Find where the given text appears and provide that cell's center as (x, y) coordinate. 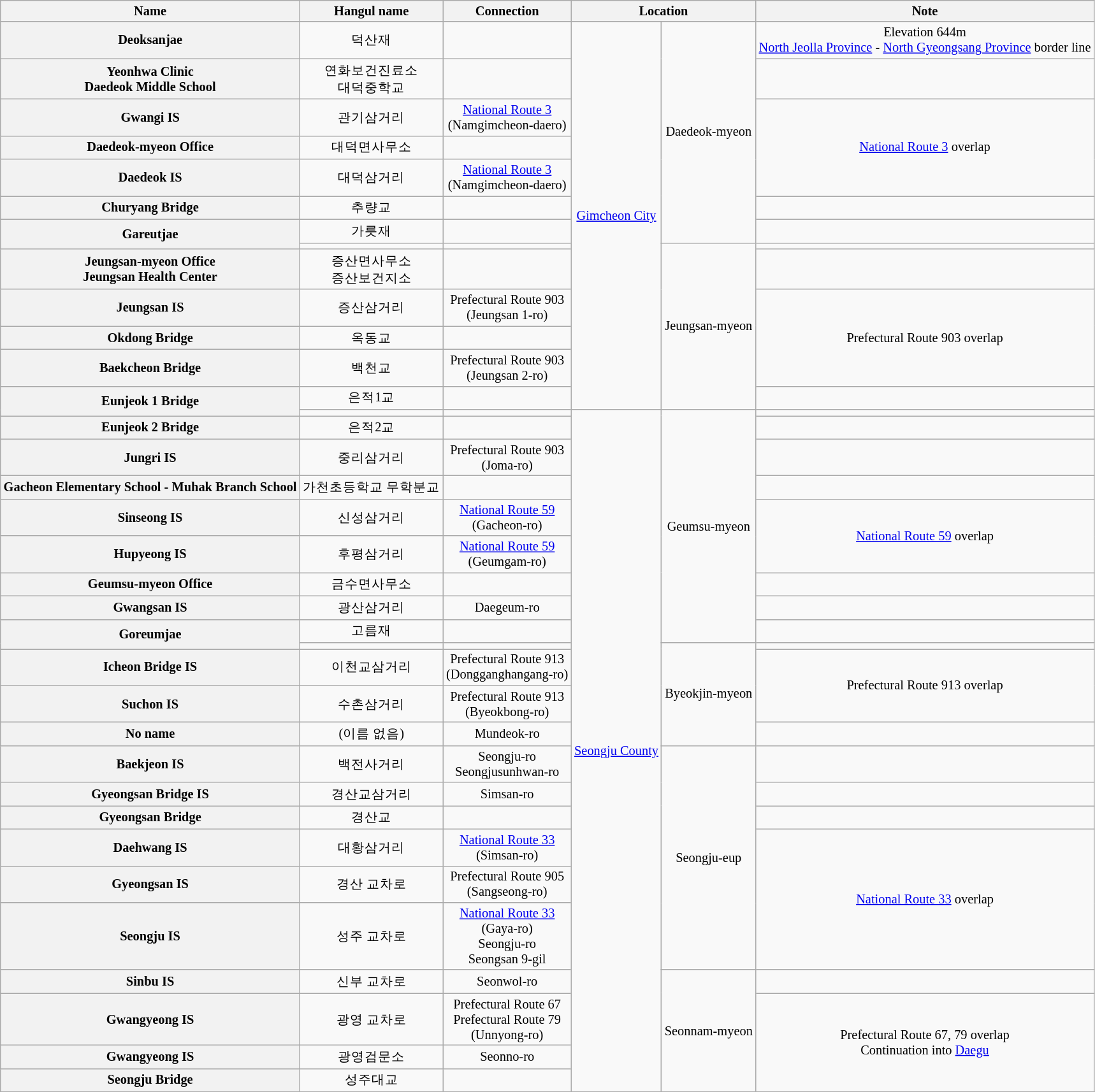
백전사거리 (371, 764)
Prefectural Route 913 overlap (925, 686)
성주대교 (371, 1081)
Simsan-ro (507, 794)
중리삼거리 (371, 457)
Gyeongsan Bridge IS (150, 794)
광영 교차로 (371, 1019)
Hangul name (371, 11)
Gyeongsan Bridge (150, 817)
Daegeum-ro (507, 608)
이천교삼거리 (371, 667)
고름재 (371, 631)
Gwangi IS (150, 117)
Prefectural Route 903(Jeungsan 2-ro) (507, 368)
Connection (507, 11)
Hupyeong IS (150, 554)
National Route 33(Simsan-ro) (507, 847)
Seongju County (616, 751)
Geumsu-myeon Office (150, 584)
National Route 59(Gacheon-ro) (507, 517)
Prefectural Route 903(Joma-ro) (507, 457)
증산면사무소증산보건지소 (371, 269)
Gimcheon City (616, 215)
Jeungsan-myeon OfficeJeungsan Health Center (150, 269)
Geumsu-myeon (709, 526)
Daedeok-myeon Office (150, 148)
연화보건진료소대덕중학교 (371, 79)
Eunjeok 2 Bridge (150, 427)
Mundeok-ro (507, 734)
Sinbu IS (150, 981)
Elevation 644mNorth Jeolla Province - North Gyeongsang Province border line (925, 40)
증산삼거리 (371, 308)
No name (150, 734)
추량교 (371, 208)
경산 교차로 (371, 884)
경산교 (371, 817)
신부 교차로 (371, 981)
은적1교 (371, 398)
Daehwang IS (150, 847)
가릇재 (371, 231)
Prefectural Route 67Prefectural Route 79(Unnyong-ro) (507, 1019)
관기삼거리 (371, 117)
Note (925, 11)
Location (664, 11)
Baekcheon Bridge (150, 368)
Seongju-eup (709, 858)
Yeonhwa ClinicDaedeok Middle School (150, 79)
대황삼거리 (371, 847)
성주 교차로 (371, 936)
신성삼거리 (371, 517)
Prefectural Route 67, 79 overlapContinuation into Daegu (925, 1042)
은적2교 (371, 427)
Okdong Bridge (150, 338)
Seongju-roSeongjusunhwan-ro (507, 764)
경산교삼거리 (371, 794)
Prefectural Route 903(Jeungsan 1-ro) (507, 308)
Seonnam-myeon (709, 1031)
National Route 59 overlap (925, 535)
대덕면사무소 (371, 148)
Seonwol-ro (507, 981)
광산삼거리 (371, 608)
Churyang Bridge (150, 208)
Prefectural Route 913(Byeokbong-ro) (507, 704)
National Route 33(Gaya-ro)Seongju-roSeongsan 9-gil (507, 936)
National Route 33 overlap (925, 900)
Deoksanjae (150, 40)
Eunjeok 1 Bridge (150, 401)
Prefectural Route 903 overlap (925, 338)
Sinseong IS (150, 517)
Seongju IS (150, 936)
Goreumjae (150, 634)
Seongju Bridge (150, 1081)
Daedeok IS (150, 178)
Gareutjae (150, 234)
Gacheon Elementary School - Muhak Branch School (150, 487)
대덕삼거리 (371, 178)
Icheon Bridge IS (150, 667)
덕산재 (371, 40)
가천초등학교 무학분교 (371, 487)
Jungri IS (150, 457)
백천교 (371, 368)
Name (150, 11)
광영검문소 (371, 1056)
Prefectural Route 905(Sangseong-ro) (507, 884)
National Route 59(Geumgam-ro) (507, 554)
Daedeok-myeon (709, 133)
Jeungsan-myeon (709, 326)
Byeokjin-myeon (709, 694)
Seonno-ro (507, 1056)
금수면사무소 (371, 584)
Suchon IS (150, 704)
Gwangsan IS (150, 608)
Baekjeon IS (150, 764)
Prefectural Route 913(Dongganghangang-ro) (507, 667)
Jeungsan IS (150, 308)
(이름 없음) (371, 734)
후평삼거리 (371, 554)
Gyeongsan IS (150, 884)
옥동교 (371, 338)
National Route 3 overlap (925, 147)
수촌삼거리 (371, 704)
